Find where the given text appears and provide that cell's center as [X, Y] coordinate. 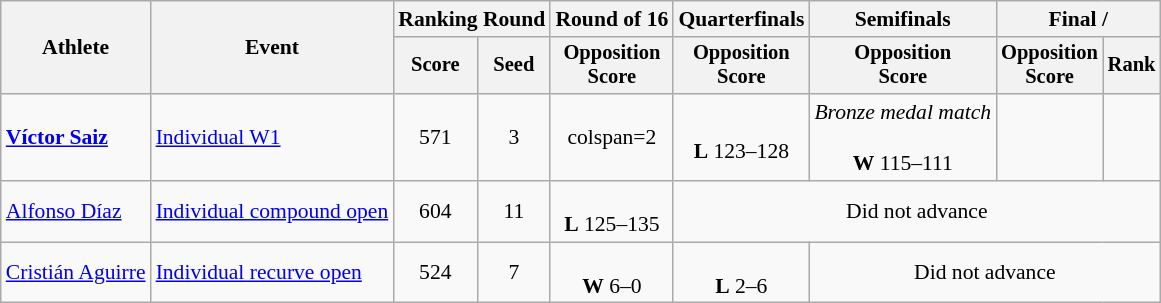
L 123–128 [741, 138]
Alfonso Díaz [76, 212]
Individual compound open [272, 212]
Bronze medal matchW 115–111 [902, 138]
524 [435, 272]
571 [435, 138]
Score [435, 66]
Event [272, 48]
Ranking Round [472, 19]
Individual recurve open [272, 272]
L 125–135 [612, 212]
Semifinals [902, 19]
604 [435, 212]
7 [514, 272]
3 [514, 138]
Seed [514, 66]
Cristián Aguirre [76, 272]
Individual W1 [272, 138]
Round of 16 [612, 19]
W 6–0 [612, 272]
Athlete [76, 48]
Final / [1078, 19]
L 2–6 [741, 272]
11 [514, 212]
Víctor Saiz [76, 138]
Rank [1132, 66]
colspan=2 [612, 138]
Quarterfinals [741, 19]
